From the cell containing the given text, extract its center point as (X, Y) coordinate. 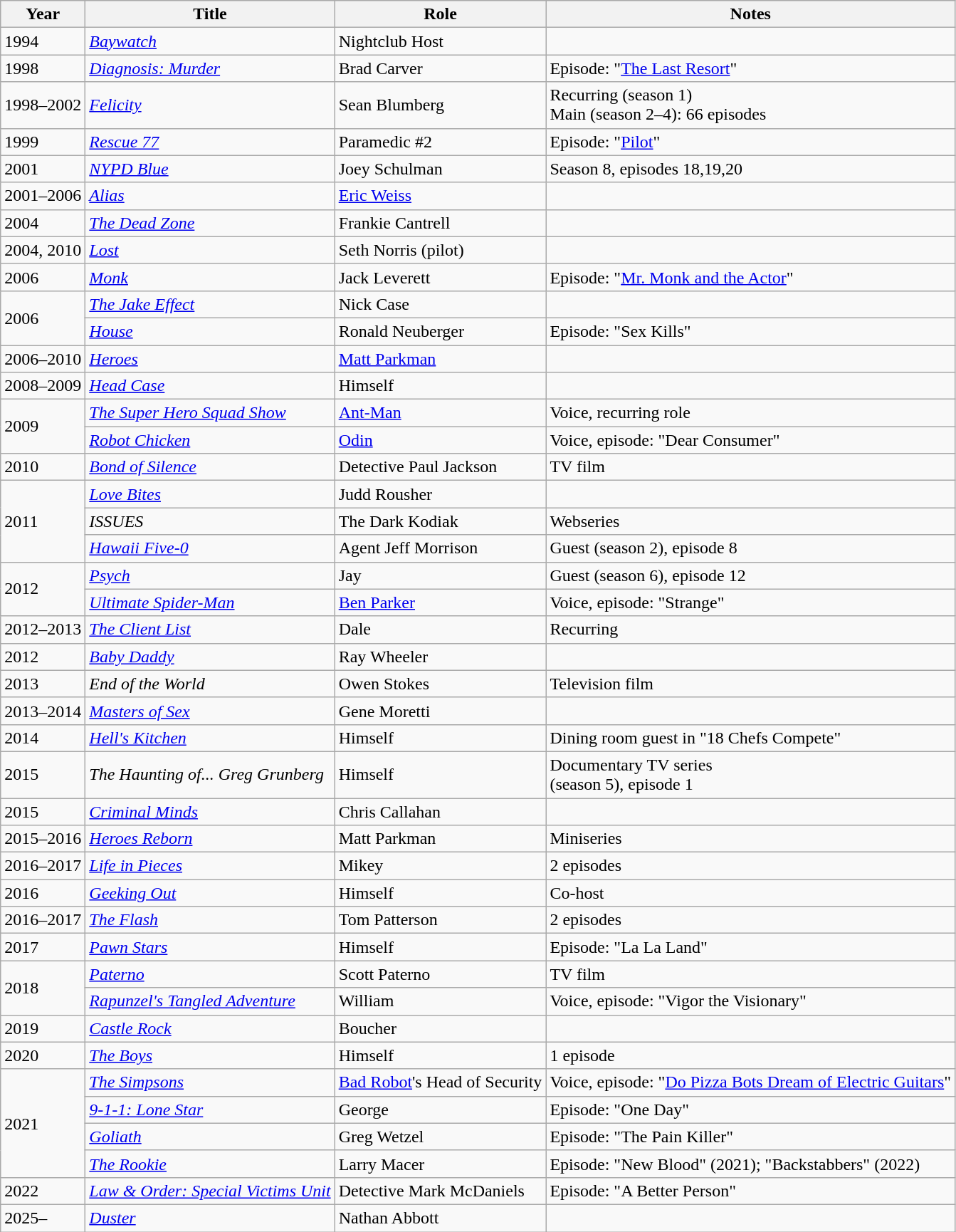
Scott Paterno (440, 974)
Judd Rousher (440, 494)
2015–2016 (43, 839)
2014 (43, 738)
Season 8, episodes 18,19,20 (750, 169)
The Client List (210, 630)
Dale (440, 630)
The Simpsons (210, 1082)
Lost (210, 250)
Larry Macer (440, 1164)
Bond of Silence (210, 467)
Co-host (750, 893)
Agent Jeff Morrison (440, 548)
The Dark Kodiak (440, 521)
Castle Rock (210, 1028)
Episode: "Sex Kills" (750, 331)
Ronald Neuberger (440, 331)
ISSUES (210, 521)
Odin (440, 440)
William (440, 1001)
Rescue 77 (210, 142)
The Super Hero Squad Show (210, 413)
Episode: "One Day" (750, 1110)
Ant-Man (440, 413)
Seth Norris (pilot) (440, 250)
Episode: "The Pain Killer" (750, 1137)
Joey Schulman (440, 169)
1994 (43, 41)
2013 (43, 684)
1 episode (750, 1055)
The Flash (210, 920)
Nathan Abbott (440, 1218)
Heroes (210, 358)
Miniseries (750, 839)
2008–2009 (43, 386)
Gene Moretti (440, 711)
The Dead Zone (210, 223)
Voice, episode: "Do Pizza Bots Dream of Electric Guitars" (750, 1082)
Episode: "New Blood" (2021); "Backstabbers" (2022) (750, 1164)
Webseries (750, 521)
Television film (750, 684)
Heroes Reborn (210, 839)
Masters of Sex (210, 711)
Diagnosis: Murder (210, 68)
Paterno (210, 974)
Owen Stokes (440, 684)
2016 (43, 893)
Voice, episode: "Vigor the Visionary" (750, 1001)
Psych (210, 575)
Greg Wetzel (440, 1137)
Love Bites (210, 494)
Dining room guest in "18 Chefs Compete" (750, 738)
Voice, recurring role (750, 413)
Role (440, 14)
Chris Callahan (440, 811)
2013–2014 (43, 711)
2001 (43, 169)
The Haunting of... Greg Grunberg (210, 775)
2018 (43, 988)
Felicity (210, 105)
2020 (43, 1055)
The Jake Effect (210, 304)
Episode: "A Better Person" (750, 1191)
Nightclub Host (440, 41)
Ben Parker (440, 602)
Year (43, 14)
Criminal Minds (210, 811)
9-1-1: Lone Star (210, 1110)
Episode: "Pilot" (750, 142)
Pawn Stars (210, 947)
2022 (43, 1191)
Robot Chicken (210, 440)
2011 (43, 521)
Voice, episode: "Strange" (750, 602)
Voice, episode: "Dear Consumer" (750, 440)
House (210, 331)
Paramedic #2 (440, 142)
2001–2006 (43, 196)
Ultimate Spider-Man (210, 602)
Baby Daddy (210, 657)
Tom Patterson (440, 920)
Detective Paul Jackson (440, 467)
2004 (43, 223)
Recurring (750, 630)
Hell's Kitchen (210, 738)
Episode: "La La Land" (750, 947)
2010 (43, 467)
Sean Blumberg (440, 105)
Documentary TV series(season 5), episode 1 (750, 775)
Notes (750, 14)
Episode: "The Last Resort" (750, 68)
Guest (season 6), episode 12 (750, 575)
Detective Mark McDaniels (440, 1191)
1999 (43, 142)
George (440, 1110)
1998–2002 (43, 105)
Rapunzel's Tangled Adventure (210, 1001)
Guest (season 2), episode 8 (750, 548)
Boucher (440, 1028)
2021 (43, 1123)
Life in Pieces (210, 866)
2017 (43, 947)
Bad Robot's Head of Security (440, 1082)
Law & Order: Special Victims Unit (210, 1191)
2019 (43, 1028)
2006–2010 (43, 358)
The Rookie (210, 1164)
The Boys (210, 1055)
Brad Carver (440, 68)
Eric Weiss (440, 196)
2009 (43, 427)
Ray Wheeler (440, 657)
2004, 2010 (43, 250)
Recurring (season 1) Main (season 2–4): 66 episodes (750, 105)
Jay (440, 575)
Mikey (440, 866)
Title (210, 14)
End of the World (210, 684)
Baywatch (210, 41)
Episode: "Mr. Monk and the Actor" (750, 277)
Head Case (210, 386)
Duster (210, 1218)
Alias (210, 196)
Monk (210, 277)
Jack Leverett (440, 277)
NYPD Blue (210, 169)
Goliath (210, 1137)
1998 (43, 68)
2025– (43, 1218)
Nick Case (440, 304)
Frankie Cantrell (440, 223)
Geeking Out (210, 893)
2012–2013 (43, 630)
Hawaii Five-0 (210, 548)
